From the cell containing the given text, extract its center point as [X, Y] coordinate. 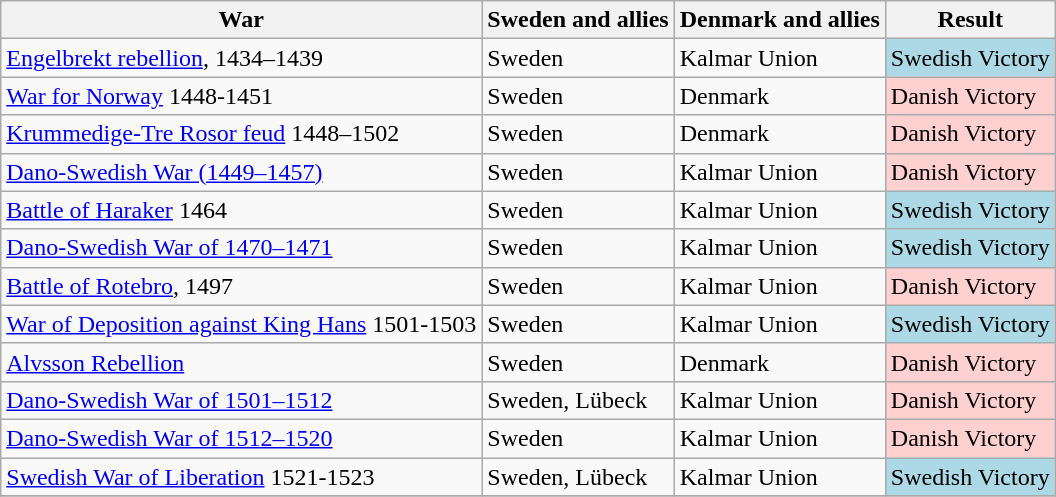
War of Deposition against King Hans 1501-1503 [242, 324]
Battle of Haraker 1464 [242, 210]
Dano-Swedish War (1449–1457) [242, 172]
Krummedige-Tre Rosor feud 1448–1502 [242, 134]
War for Norway 1448-1451 [242, 96]
Dano-Swedish War of 1501–1512 [242, 400]
Sweden and allies [578, 20]
Battle of Rotebro, 1497 [242, 286]
Result [970, 20]
War [242, 20]
Denmark and allies [780, 20]
Dano-Swedish War of 1512–1520 [242, 438]
Dano-Swedish War of 1470–1471 [242, 248]
Alvsson Rebellion [242, 362]
Engelbrekt rebellion, 1434–1439 [242, 58]
Swedish War of Liberation 1521-1523 [242, 477]
